Locate the cell with the specified text and output its [X, Y] center coordinate. 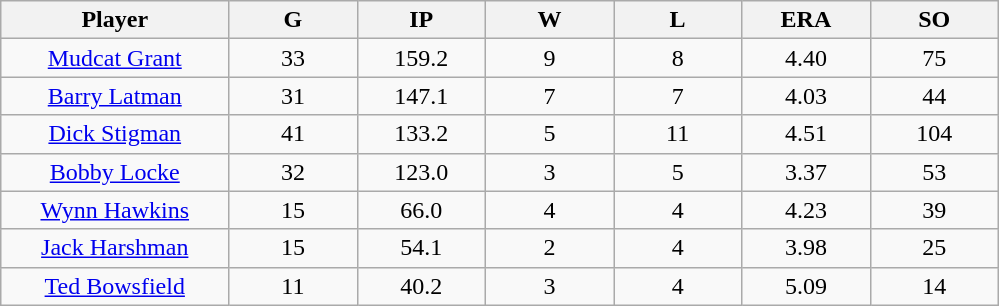
8 [678, 58]
4.03 [806, 96]
Bobby Locke [115, 172]
Player [115, 20]
2 [549, 248]
3.37 [806, 172]
53 [934, 172]
Barry Latman [115, 96]
54.1 [421, 248]
Mudcat Grant [115, 58]
9 [549, 58]
75 [934, 58]
4.40 [806, 58]
G [293, 20]
66.0 [421, 210]
5.09 [806, 286]
25 [934, 248]
L [678, 20]
14 [934, 286]
Ted Bowsfield [115, 286]
Jack Harshman [115, 248]
4.23 [806, 210]
IP [421, 20]
3.98 [806, 248]
32 [293, 172]
31 [293, 96]
4.51 [806, 134]
147.1 [421, 96]
Wynn Hawkins [115, 210]
39 [934, 210]
133.2 [421, 134]
123.0 [421, 172]
44 [934, 96]
SO [934, 20]
33 [293, 58]
Dick Stigman [115, 134]
40.2 [421, 286]
ERA [806, 20]
41 [293, 134]
W [549, 20]
159.2 [421, 58]
104 [934, 134]
